Detect which cell encompasses the target text, then output its (x, y) center coordinate. 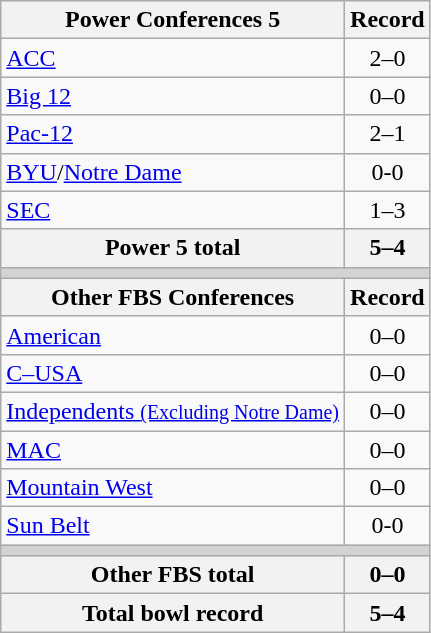
Power Conferences 5 (173, 20)
Power 5 total (173, 248)
1–3 (388, 210)
Other FBS Conferences (173, 297)
BYU/Notre Dame (173, 172)
Other FBS total (173, 575)
ACC (173, 58)
Sun Belt (173, 526)
C–USA (173, 373)
Independents (Excluding Notre Dame) (173, 411)
SEC (173, 210)
Pac-12 (173, 134)
2–0 (388, 58)
2–1 (388, 134)
Big 12 (173, 96)
Total bowl record (173, 613)
MAC (173, 449)
Mountain West (173, 488)
American (173, 335)
